Extract the [X, Y] coordinate from the center of the cell holding the provided text.  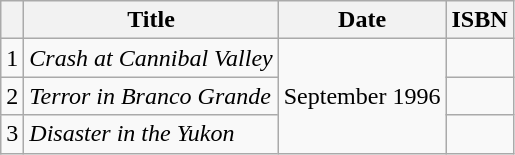
3 [12, 134]
Disaster in the Yukon [151, 134]
Crash at Cannibal Valley [151, 58]
Title [151, 20]
ISBN [480, 20]
Date [362, 20]
2 [12, 96]
September 1996 [362, 96]
1 [12, 58]
Terror in Branco Grande [151, 96]
